From the cell containing the given text, extract its center point as [x, y] coordinate. 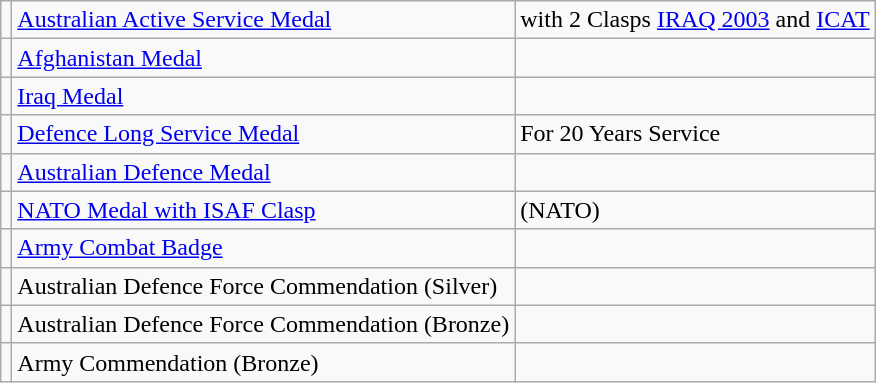
(NATO) [695, 210]
Australian Defence Force Commendation (Silver) [264, 286]
with 2 Clasps IRAQ 2003 and ICAT [695, 20]
Australian Active Service Medal [264, 20]
Army Combat Badge [264, 248]
Afghanistan Medal [264, 58]
Iraq Medal [264, 96]
Defence Long Service Medal [264, 134]
NATO Medal with ISAF Clasp [264, 210]
Australian Defence Force Commendation (Bronze) [264, 324]
Australian Defence Medal [264, 172]
For 20 Years Service [695, 134]
Army Commendation (Bronze) [264, 362]
